Provide the [x, y] coordinate of the cell's center where the given text is located.  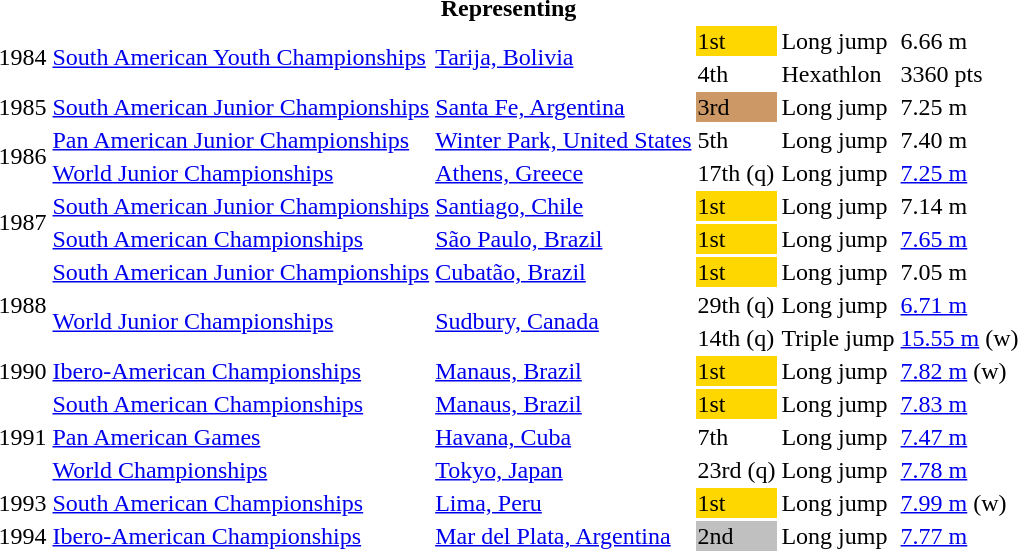
Cubatão, Brazil [564, 272]
Tarija, Bolivia [564, 58]
Santiago, Chile [564, 206]
Triple jump [838, 338]
Pan American Junior Championships [241, 140]
4th [736, 74]
Pan American Games [241, 437]
Santa Fe, Argentina [564, 107]
Havana, Cuba [564, 437]
14th (q) [736, 338]
5th [736, 140]
Winter Park, United States [564, 140]
Hexathlon [838, 74]
Mar del Plata, Argentina [564, 536]
South American Youth Championships [241, 58]
Athens, Greece [564, 173]
Lima, Peru [564, 503]
2nd [736, 536]
17th (q) [736, 173]
São Paulo, Brazil [564, 239]
3rd [736, 107]
29th (q) [736, 305]
7th [736, 437]
Tokyo, Japan [564, 470]
Sudbury, Canada [564, 322]
World Championships [241, 470]
23rd (q) [736, 470]
